Locate the cell with the specified text and output its (x, y) center coordinate. 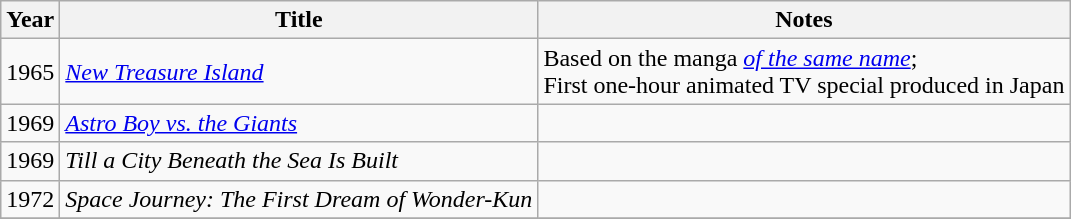
Notes (804, 20)
Astro Boy vs. the Giants (299, 123)
Title (299, 20)
Space Journey: The First Dream of Wonder-Kun (299, 199)
New Treasure Island (299, 72)
Based on the manga of the same name;First one-hour animated TV special produced in Japan (804, 72)
1965 (30, 72)
Till a City Beneath the Sea Is Built (299, 161)
Year (30, 20)
1972 (30, 199)
